Identify which cell holds the provided text, then report its (x, y) central coordinate. 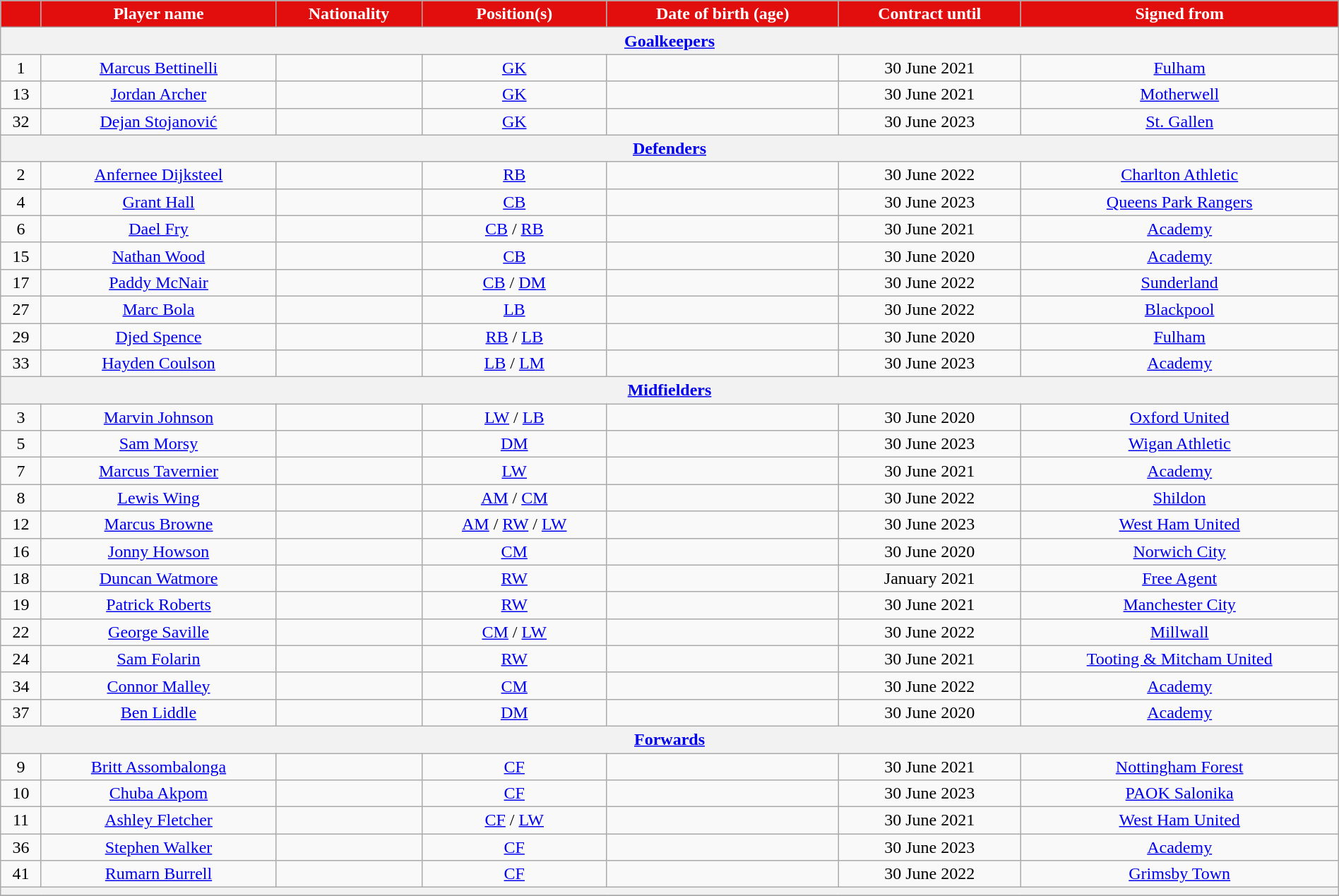
Grant Hall (158, 202)
RB (514, 175)
Wigan Athletic (1179, 444)
Ashley Fletcher (158, 820)
Forwards (669, 739)
Jonny Howson (158, 551)
Djed Spence (158, 337)
29 (21, 337)
AM / CM (514, 498)
32 (21, 121)
Defenders (669, 148)
CM / LW (514, 632)
Shildon (1179, 498)
11 (21, 820)
17 (21, 282)
Marc Bola (158, 309)
4 (21, 202)
18 (21, 578)
Ben Liddle (158, 712)
Sunderland (1179, 282)
George Saville (158, 632)
19 (21, 605)
Connor Malley (158, 686)
Sam Morsy (158, 444)
34 (21, 686)
41 (21, 874)
Britt Assombalonga (158, 766)
24 (21, 659)
Millwall (1179, 632)
Nottingham Forest (1179, 766)
Position(s) (514, 14)
3 (21, 417)
Tooting & Mitcham United (1179, 659)
CF / LW (514, 820)
Player name (158, 14)
Nathan Wood (158, 256)
LB / LM (514, 364)
Duncan Watmore (158, 578)
Goalkeepers (669, 41)
RB / LB (514, 337)
Blackpool (1179, 309)
Lewis Wing (158, 498)
Nationality (349, 14)
Marcus Browne (158, 525)
37 (21, 712)
Signed from (1179, 14)
St. Gallen (1179, 121)
Queens Park Rangers (1179, 202)
LB (514, 309)
Jordan Archer (158, 95)
36 (21, 847)
15 (21, 256)
CB / RB (514, 229)
Marcus Tavernier (158, 471)
CB / DM (514, 282)
Norwich City (1179, 551)
1 (21, 68)
27 (21, 309)
33 (21, 364)
LW / LB (514, 417)
5 (21, 444)
Marcus Bettinelli (158, 68)
LW (514, 471)
Stephen Walker (158, 847)
Patrick Roberts (158, 605)
Chuba Akpom (158, 794)
Hayden Coulson (158, 364)
Manchester City (1179, 605)
Free Agent (1179, 578)
Rumarn Burrell (158, 874)
Midfielders (669, 390)
Dejan Stojanović (158, 121)
Grimsby Town (1179, 874)
16 (21, 551)
Oxford United (1179, 417)
Anfernee Dijksteel (158, 175)
8 (21, 498)
PAOK Salonika (1179, 794)
Charlton Athletic (1179, 175)
Sam Folarin (158, 659)
7 (21, 471)
22 (21, 632)
Paddy McNair (158, 282)
Contract until (929, 14)
13 (21, 95)
10 (21, 794)
6 (21, 229)
12 (21, 525)
January 2021 (929, 578)
Date of birth (age) (722, 14)
Dael Fry (158, 229)
Marvin Johnson (158, 417)
Motherwell (1179, 95)
2 (21, 175)
AM / RW / LW (514, 525)
9 (21, 766)
